Locate the cell with the specified text and output its [x, y] center coordinate. 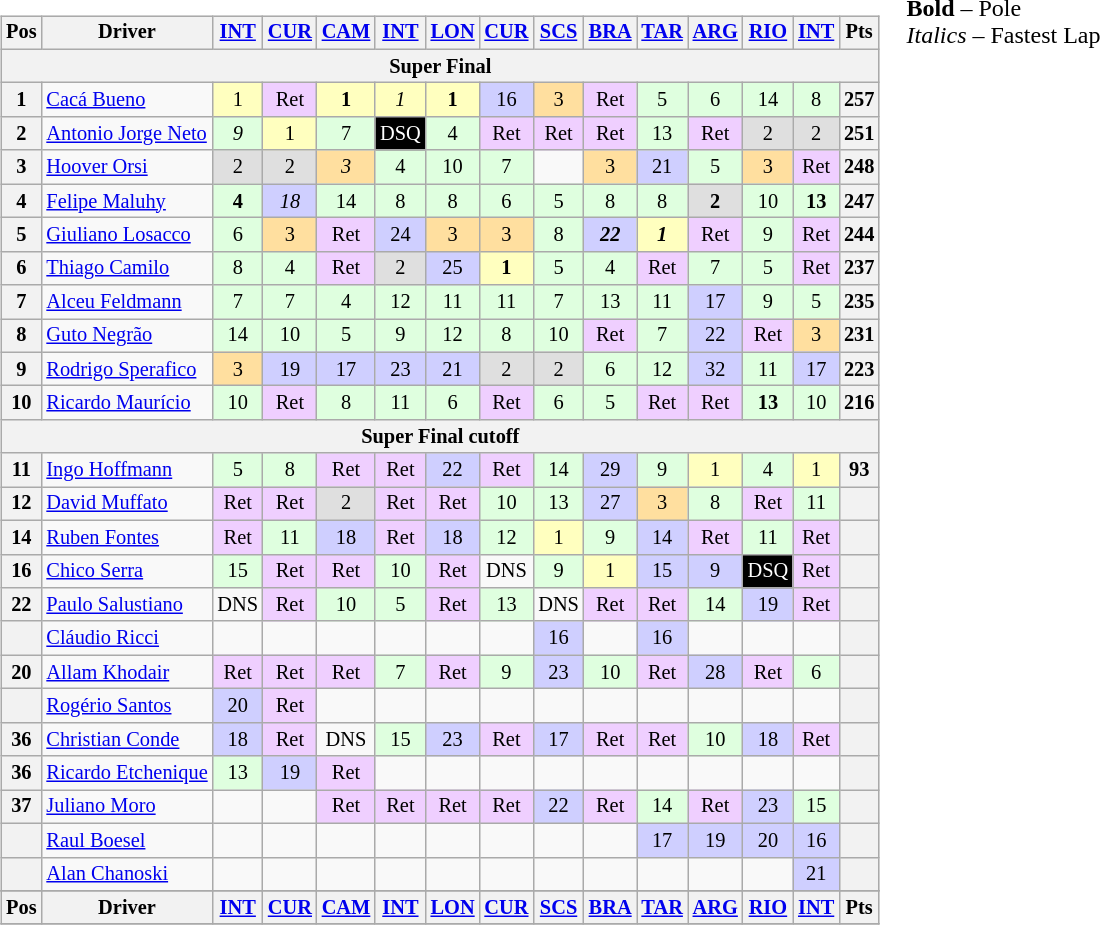
Thiago Camilo [126, 268]
Christian Conde [126, 739]
Giuliano Losacco [126, 235]
Antonio Jorge Neto [126, 134]
231 [859, 336]
247 [859, 201]
Ricardo Etchenique [126, 773]
Ruben Fontes [126, 537]
Rogério Santos [126, 706]
Paulo Salustiano [126, 605]
223 [859, 369]
Chico Serra [126, 571]
Ingo Hoffmann [126, 470]
93 [859, 470]
37 [21, 807]
235 [859, 302]
216 [859, 403]
251 [859, 134]
Raul Boesel [126, 840]
29 [610, 470]
Alceu Feldmann [126, 302]
Cacá Bueno [126, 100]
24 [400, 235]
237 [859, 268]
Rodrigo Sperafico [126, 369]
244 [859, 235]
Alan Chanoski [126, 874]
248 [859, 167]
257 [859, 100]
Hoover Orsi [126, 167]
Cláudio Ricci [126, 638]
Ricardo Maurício [126, 403]
Guto Negrão [126, 336]
Allam Khodair [126, 672]
David Muffato [126, 504]
28 [716, 672]
32 [716, 369]
Juliano Moro [126, 807]
25 [453, 268]
27 [610, 504]
Super Final cutoff [440, 437]
Felipe Maluhy [126, 201]
Super Final [440, 66]
